Detect which cell encompasses the target text, then output its (X, Y) center coordinate. 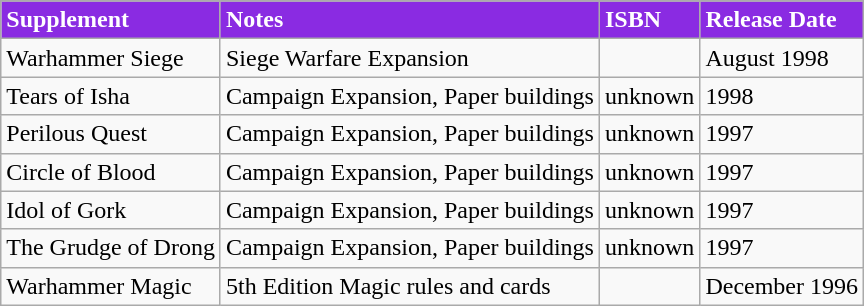
Circle of Blood (111, 172)
The Grudge of Drong (111, 248)
1998 (782, 96)
Notes (410, 20)
Warhammer Siege (111, 58)
Idol of Gork (111, 210)
Siege Warfare Expansion (410, 58)
Supplement (111, 20)
ISBN (649, 20)
August 1998 (782, 58)
5th Edition Magic rules and cards (410, 286)
Perilous Quest (111, 134)
December 1996 (782, 286)
Tears of Isha (111, 96)
Release Date (782, 20)
Warhammer Magic (111, 286)
